Determine the [x, y] coordinate at the center of the cell enclosing the given text.  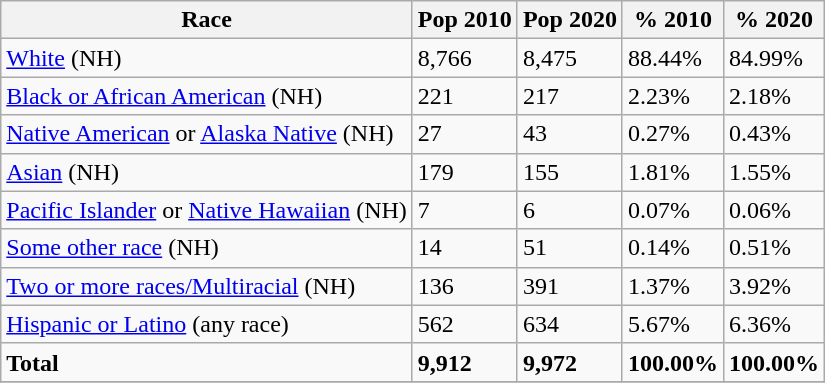
2.18% [774, 96]
5.67% [672, 324]
Asian (NH) [207, 172]
White (NH) [207, 58]
562 [464, 324]
136 [464, 286]
Pacific Islander or Native Hawaiian (NH) [207, 210]
14 [464, 248]
9,972 [570, 362]
Hispanic or Latino (any race) [207, 324]
179 [464, 172]
27 [464, 134]
Some other race (NH) [207, 248]
Pop 2010 [464, 20]
9,912 [464, 362]
6.36% [774, 324]
391 [570, 286]
0.27% [672, 134]
2.23% [672, 96]
3.92% [774, 286]
0.06% [774, 210]
8,766 [464, 58]
155 [570, 172]
Total [207, 362]
Two or more races/Multiracial (NH) [207, 286]
7 [464, 210]
88.44% [672, 58]
0.51% [774, 248]
0.43% [774, 134]
Black or African American (NH) [207, 96]
0.07% [672, 210]
221 [464, 96]
51 [570, 248]
217 [570, 96]
1.55% [774, 172]
6 [570, 210]
Pop 2020 [570, 20]
8,475 [570, 58]
% 2010 [672, 20]
Race [207, 20]
84.99% [774, 58]
1.81% [672, 172]
Native American or Alaska Native (NH) [207, 134]
43 [570, 134]
0.14% [672, 248]
634 [570, 324]
% 2020 [774, 20]
1.37% [672, 286]
